Output the [x, y] coordinate of the center of the cell containing the given text.  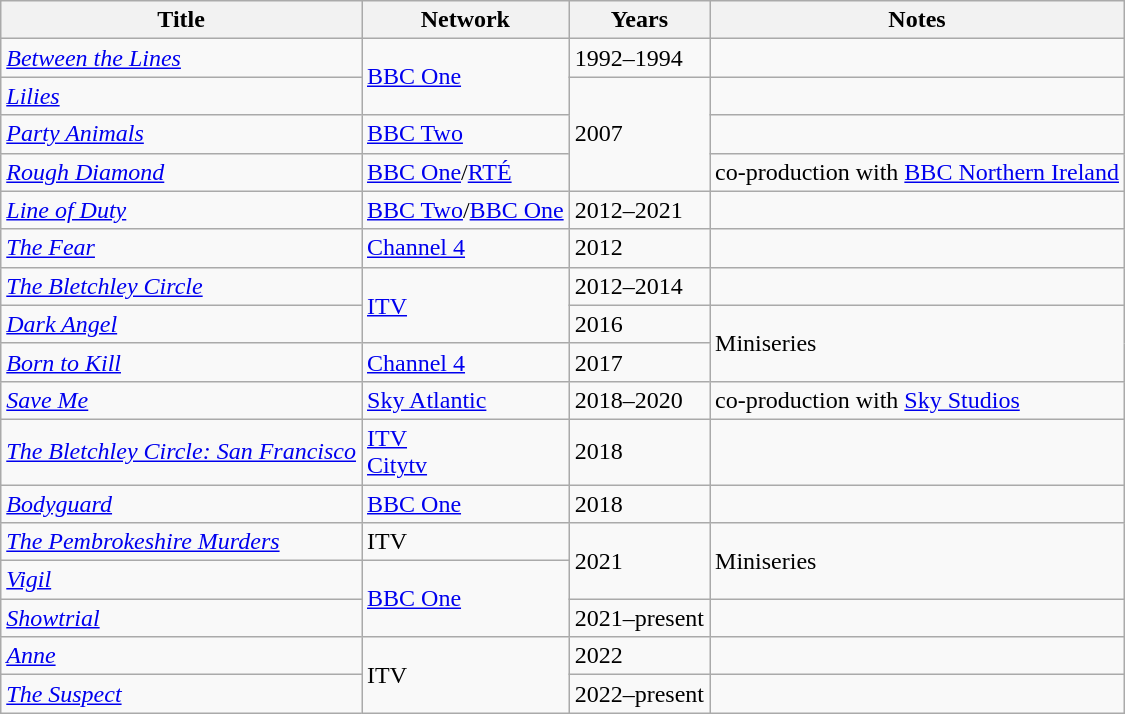
Years [639, 20]
The Pembrokeshire Murders [182, 542]
Network [466, 20]
2017 [639, 362]
Notes [918, 20]
2007 [639, 134]
2021 [639, 561]
co-production with Sky Studios [918, 400]
2012–2014 [639, 286]
Save Me [182, 400]
2018–2020 [639, 400]
Vigil [182, 580]
Title [182, 20]
Rough Diamond [182, 172]
The Bletchley Circle [182, 286]
Dark Angel [182, 324]
1992–1994 [639, 58]
2021–present [639, 618]
BBC Two [466, 134]
The Bletchley Circle: San Francisco [182, 452]
The Suspect [182, 694]
Born to Kill [182, 362]
Lilies [182, 96]
ITVCitytv [466, 452]
2012–2021 [639, 210]
2016 [639, 324]
2022 [639, 656]
2022–present [639, 694]
Bodyguard [182, 503]
Line of Duty [182, 210]
BBC One/RTÉ [466, 172]
Between the Lines [182, 58]
Sky Atlantic [466, 400]
Showtrial [182, 618]
Party Animals [182, 134]
co-production with BBC Northern Ireland [918, 172]
BBC Two/BBC One [466, 210]
The Fear [182, 248]
2012 [639, 248]
Anne [182, 656]
